Output the [X, Y] coordinate of the center of the cell containing the given text.  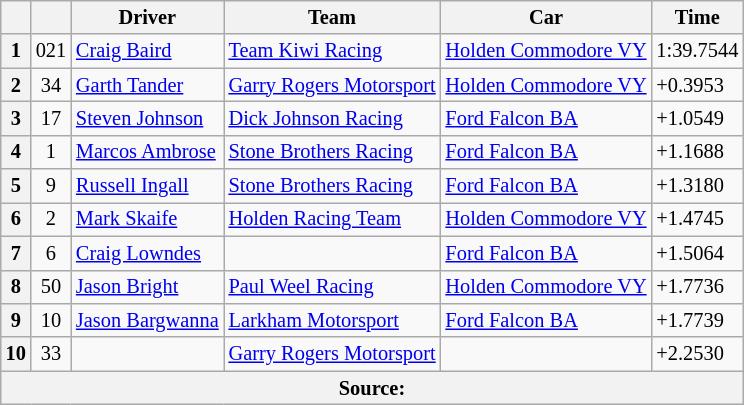
Driver [148, 17]
Team [332, 17]
4 [16, 152]
+1.3180 [697, 186]
Source: [372, 388]
Jason Bargwanna [148, 320]
+1.5064 [697, 253]
5 [16, 186]
8 [16, 287]
34 [51, 85]
17 [51, 118]
Garth Tander [148, 85]
Larkham Motorsport [332, 320]
+2.2530 [697, 354]
Craig Baird [148, 51]
Jason Bright [148, 287]
Mark Skaife [148, 219]
Marcos Ambrose [148, 152]
Paul Weel Racing [332, 287]
Craig Lowndes [148, 253]
+1.4745 [697, 219]
7 [16, 253]
1:39.7544 [697, 51]
+1.0549 [697, 118]
Holden Racing Team [332, 219]
3 [16, 118]
Dick Johnson Racing [332, 118]
+1.7736 [697, 287]
+1.1688 [697, 152]
Russell Ingall [148, 186]
Steven Johnson [148, 118]
Team Kiwi Racing [332, 51]
Time [697, 17]
+0.3953 [697, 85]
021 [51, 51]
50 [51, 287]
33 [51, 354]
+1.7739 [697, 320]
Car [546, 17]
